Locate the cell with the specified text and output its [x, y] center coordinate. 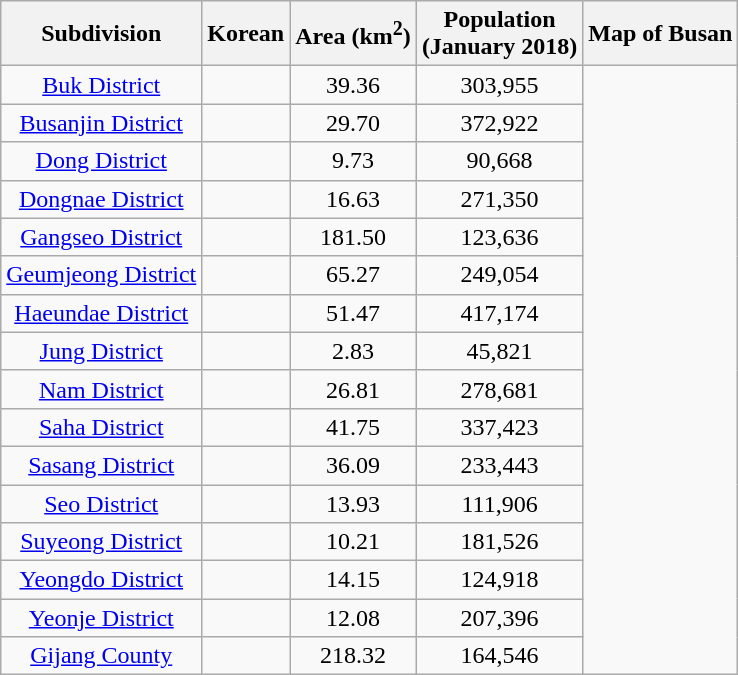
2.83 [354, 351]
Dongnae District [102, 199]
303,955 [499, 85]
372,922 [499, 123]
90,668 [499, 161]
10.21 [354, 542]
181,526 [499, 542]
12.08 [354, 618]
Jung District [102, 351]
26.81 [354, 389]
Area (km2) [354, 34]
Subdivision [102, 34]
Gijang County [102, 656]
207,396 [499, 618]
51.47 [354, 313]
417,174 [499, 313]
181.50 [354, 237]
14.15 [354, 580]
13.93 [354, 503]
Nam District [102, 389]
249,054 [499, 275]
278,681 [499, 389]
Suyeong District [102, 542]
16.63 [354, 199]
36.09 [354, 465]
Sasang District [102, 465]
45,821 [499, 351]
Dong District [102, 161]
337,423 [499, 427]
Buk District [102, 85]
124,918 [499, 580]
123,636 [499, 237]
39.36 [354, 85]
Seo District [102, 503]
65.27 [354, 275]
Yeonje District [102, 618]
218.32 [354, 656]
Korean [246, 34]
Population(January 2018) [499, 34]
Gangseo District [102, 237]
111,906 [499, 503]
Busanjin District [102, 123]
9.73 [354, 161]
Map of Busan [660, 34]
233,443 [499, 465]
Geumjeong District [102, 275]
Haeundae District [102, 313]
41.75 [354, 427]
164,546 [499, 656]
29.70 [354, 123]
Yeongdo District [102, 580]
271,350 [499, 199]
Saha District [102, 427]
